Capture the cell that displays the provided text and extract its [x, y] central coordinate. 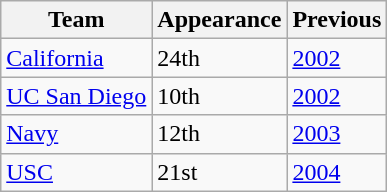
Navy [76, 134]
Team [76, 20]
24th [220, 58]
2004 [337, 172]
Appearance [220, 20]
21st [220, 172]
California [76, 58]
UC San Diego [76, 96]
10th [220, 96]
Previous [337, 20]
USC [76, 172]
2003 [337, 134]
12th [220, 134]
